Return the [X, Y] coordinate for the center point of the cell that contains the specified text.  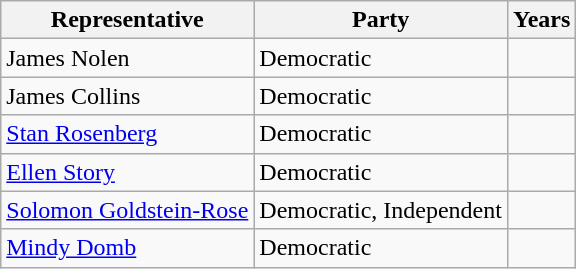
Democratic, Independent [381, 210]
Solomon Goldstein-Rose [128, 210]
Representative [128, 20]
James Nolen [128, 58]
Years [541, 20]
James Collins [128, 96]
Party [381, 20]
Ellen Story [128, 172]
Mindy Domb [128, 248]
Stan Rosenberg [128, 134]
